Search for the cell housing the specified text and yield its (x, y) center coordinate. 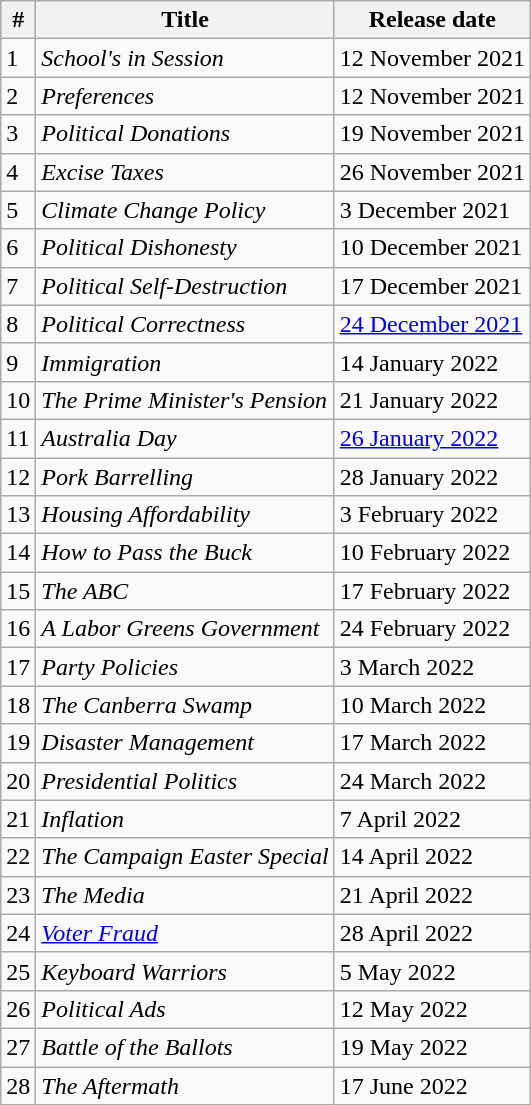
24 (18, 933)
The ABC (185, 591)
14 January 2022 (432, 362)
3 December 2021 (432, 210)
Disaster Management (185, 743)
19 May 2022 (432, 1047)
26 November 2021 (432, 172)
10 February 2022 (432, 553)
Keyboard Warriors (185, 971)
# (18, 20)
21 (18, 819)
21 January 2022 (432, 400)
5 (18, 210)
28 (18, 1085)
17 (18, 667)
Pork Barrelling (185, 477)
10 March 2022 (432, 705)
Australia Day (185, 438)
17 February 2022 (432, 591)
20 (18, 781)
Housing Affordability (185, 515)
7 April 2022 (432, 819)
17 March 2022 (432, 743)
2 (18, 96)
9 (18, 362)
The Media (185, 895)
3 February 2022 (432, 515)
10 (18, 400)
3 March 2022 (432, 667)
14 April 2022 (432, 857)
Climate Change Policy (185, 210)
19 (18, 743)
6 (18, 248)
A Labor Greens Government (185, 629)
26 January 2022 (432, 438)
19 November 2021 (432, 134)
24 February 2022 (432, 629)
Political Donations (185, 134)
Release date (432, 20)
28 April 2022 (432, 933)
Voter Fraud (185, 933)
Political Dishonesty (185, 248)
16 (18, 629)
24 December 2021 (432, 324)
1 (18, 58)
7 (18, 286)
Excise Taxes (185, 172)
11 (18, 438)
Title (185, 20)
21 April 2022 (432, 895)
24 March 2022 (432, 781)
The Canberra Swamp (185, 705)
14 (18, 553)
4 (18, 172)
Inflation (185, 819)
25 (18, 971)
13 (18, 515)
18 (18, 705)
Immigration (185, 362)
22 (18, 857)
10 December 2021 (432, 248)
Battle of the Ballots (185, 1047)
Political Self-Destruction (185, 286)
23 (18, 895)
The Prime Minister's Pension (185, 400)
12 (18, 477)
12 May 2022 (432, 1009)
Presidential Politics (185, 781)
The Campaign Easter Special (185, 857)
27 (18, 1047)
8 (18, 324)
5 May 2022 (432, 971)
17 June 2022 (432, 1085)
Political Ads (185, 1009)
Preferences (185, 96)
17 December 2021 (432, 286)
The Aftermath (185, 1085)
26 (18, 1009)
Political Correctness (185, 324)
School's in Session (185, 58)
How to Pass the Buck (185, 553)
Party Policies (185, 667)
15 (18, 591)
28 January 2022 (432, 477)
3 (18, 134)
